Detect which cell encompasses the target text, then output its [X, Y] center coordinate. 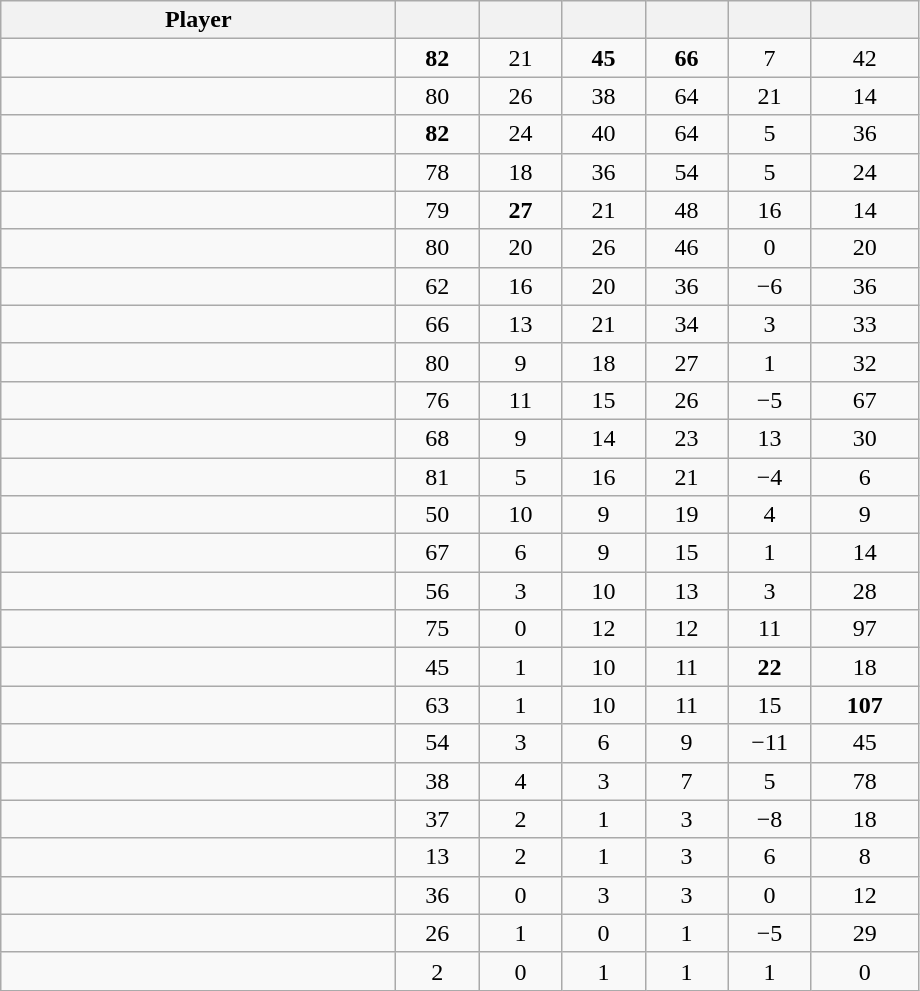
33 [864, 324]
22 [770, 667]
Player [198, 20]
−8 [770, 819]
19 [686, 515]
107 [864, 705]
34 [686, 324]
76 [438, 400]
28 [864, 591]
50 [438, 515]
81 [438, 477]
75 [438, 629]
68 [438, 438]
−4 [770, 477]
30 [864, 438]
63 [438, 705]
37 [438, 819]
46 [686, 248]
42 [864, 58]
23 [686, 438]
79 [438, 210]
56 [438, 591]
8 [864, 857]
29 [864, 933]
40 [604, 134]
48 [686, 210]
97 [864, 629]
32 [864, 362]
62 [438, 286]
−11 [770, 743]
−6 [770, 286]
